For the text-containing cell, return its midpoint in (X, Y) coordinate format. 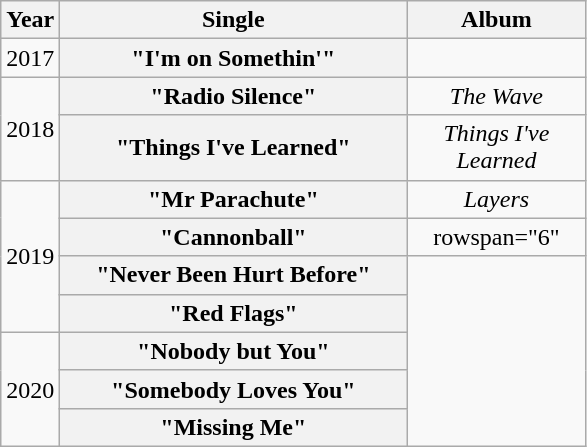
"Never Been Hurt Before" (234, 275)
Things I've Learned (496, 148)
"Radio Silence" (234, 96)
2020 (30, 389)
Single (234, 20)
Album (496, 20)
2017 (30, 58)
"Missing Me" (234, 427)
"Somebody Loves You" (234, 389)
2019 (30, 256)
"Mr Parachute" (234, 199)
2018 (30, 128)
"Red Flags" (234, 313)
The Wave (496, 96)
rowspan="6" (496, 237)
"Nobody but You" (234, 351)
Year (30, 20)
"Cannonball" (234, 237)
"Things I've Learned" (234, 148)
Layers (496, 199)
"I'm on Somethin'" (234, 58)
